Return the (X, Y) coordinate for the center point of the cell that contains the specified text.  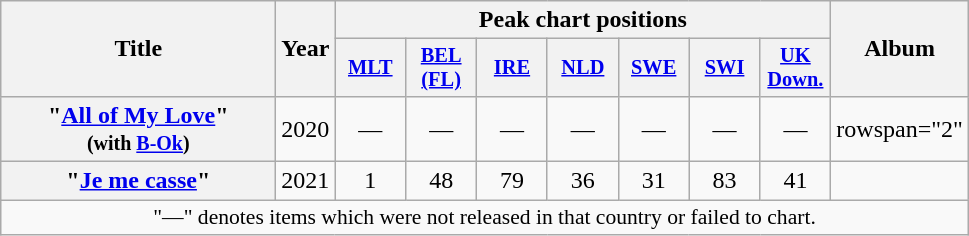
MLT (370, 68)
2021 (306, 181)
2020 (306, 128)
Album (900, 49)
1 (370, 181)
NLD (582, 68)
41 (796, 181)
Year (306, 49)
36 (582, 181)
SWE (654, 68)
"—" denotes items which were not released in that country or failed to chart. (485, 218)
Peak chart positions (583, 20)
UKDown. (796, 68)
rowspan="2" (900, 128)
BEL(FL) (442, 68)
83 (724, 181)
48 (442, 181)
"All of My Love"(with B-Ok) (138, 128)
Title (138, 49)
IRE (512, 68)
31 (654, 181)
79 (512, 181)
SWI (724, 68)
"Je me casse" (138, 181)
